Detect which cell encompasses the target text, then output its [X, Y] center coordinate. 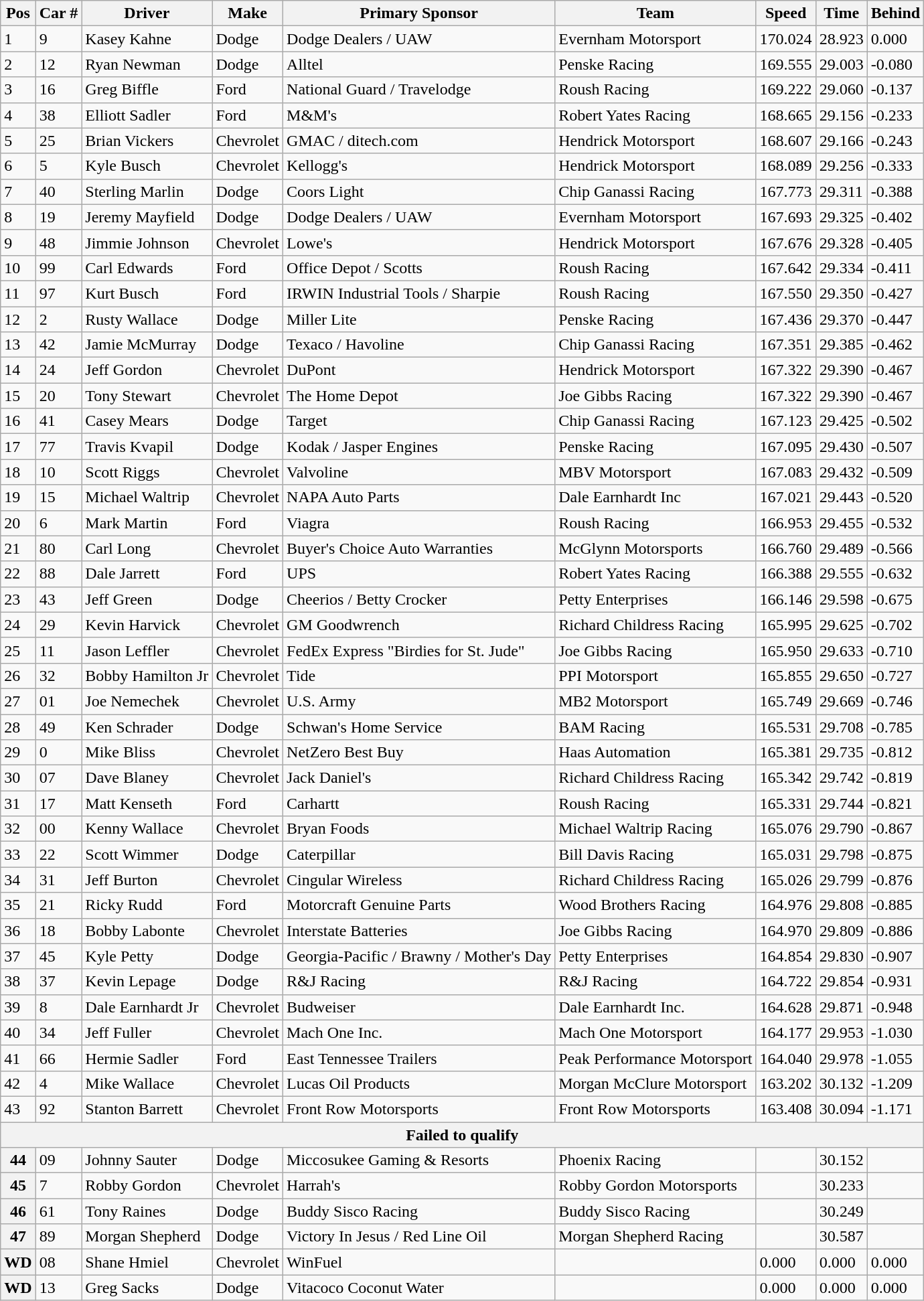
166.760 [786, 548]
29.735 [841, 753]
Speed [786, 13]
-1.171 [895, 1109]
Tide [419, 676]
U.S. Army [419, 701]
29.455 [841, 523]
Mike Bliss [147, 753]
33 [18, 854]
Kellogg's [419, 166]
168.665 [786, 115]
Buyer's Choice Auto Warranties [419, 548]
Greg Sacks [147, 1288]
29.060 [841, 90]
168.607 [786, 141]
169.222 [786, 90]
166.388 [786, 574]
-0.402 [895, 217]
DuPont [419, 370]
29.708 [841, 726]
-0.710 [895, 650]
East Tennessee Trailers [419, 1058]
-0.388 [895, 192]
29.978 [841, 1058]
Dale Earnhardt Inc. [656, 1007]
Bobby Hamilton Jr [147, 676]
164.628 [786, 1007]
Wood Brothers Racing [656, 905]
164.854 [786, 956]
-0.907 [895, 956]
01 [59, 701]
29.334 [841, 268]
Michael Waltrip Racing [656, 829]
-0.746 [895, 701]
Mach One Motorsport [656, 1032]
165.381 [786, 753]
163.202 [786, 1083]
Kodak / Jasper Engines [419, 447]
Viagra [419, 523]
Joe Nemechek [147, 701]
Jeff Fuller [147, 1032]
Scott Riggs [147, 472]
Motorcraft Genuine Parts [419, 905]
NAPA Auto Parts [419, 498]
0 [59, 753]
29.425 [841, 421]
-0.876 [895, 880]
77 [59, 447]
Johnny Sauter [147, 1160]
29.953 [841, 1032]
Lowe's [419, 242]
-0.702 [895, 625]
97 [59, 293]
Jeff Gordon [147, 370]
Matt Kenseth [147, 803]
Robby Gordon [147, 1186]
47 [18, 1237]
Casey Mears [147, 421]
89 [59, 1237]
Jamie McMurray [147, 345]
167.676 [786, 242]
165.076 [786, 829]
35 [18, 905]
Haas Automation [656, 753]
Morgan McClure Motorsport [656, 1083]
165.995 [786, 625]
-0.675 [895, 599]
-1.030 [895, 1032]
-0.931 [895, 982]
29.555 [841, 574]
Dale Jarrett [147, 574]
07 [59, 778]
Peak Performance Motorsport [656, 1058]
Tony Raines [147, 1211]
Behind [895, 13]
National Guard / Travelodge [419, 90]
Coors Light [419, 192]
29.156 [841, 115]
169.555 [786, 64]
29.854 [841, 982]
Kenny Wallace [147, 829]
NetZero Best Buy [419, 753]
29.625 [841, 625]
Rusty Wallace [147, 319]
Kyle Busch [147, 166]
Jimmie Johnson [147, 242]
Vitacoco Coconut Water [419, 1288]
Valvoline [419, 472]
29.166 [841, 141]
IRWIN Industrial Tools / Sharpie [419, 293]
08 [59, 1262]
165.331 [786, 803]
165.531 [786, 726]
167.773 [786, 192]
-0.411 [895, 268]
WinFuel [419, 1262]
164.177 [786, 1032]
66 [59, 1058]
Carl Long [147, 548]
Bill Davis Racing [656, 854]
168.089 [786, 166]
Sterling Marlin [147, 192]
30.152 [841, 1160]
-0.520 [895, 498]
Carhartt [419, 803]
BAM Racing [656, 726]
29.311 [841, 192]
Alltel [419, 64]
29.871 [841, 1007]
-0.507 [895, 447]
Bryan Foods [419, 829]
29.744 [841, 803]
Stanton Barrett [147, 1109]
29.432 [841, 472]
61 [59, 1211]
Michael Waltrip [147, 498]
-0.137 [895, 90]
Dale Earnhardt Inc [656, 498]
-0.821 [895, 803]
30.233 [841, 1186]
-0.566 [895, 548]
29.350 [841, 293]
167.095 [786, 447]
-0.886 [895, 931]
23 [18, 599]
27 [18, 701]
Jeff Burton [147, 880]
167.550 [786, 293]
Make [248, 13]
164.040 [786, 1058]
28 [18, 726]
29.798 [841, 854]
Texaco / Havoline [419, 345]
-0.462 [895, 345]
92 [59, 1109]
165.342 [786, 778]
-0.819 [895, 778]
Harrah's [419, 1186]
00 [59, 829]
Cingular Wireless [419, 880]
Mike Wallace [147, 1083]
-0.532 [895, 523]
36 [18, 931]
-0.785 [895, 726]
170.024 [786, 39]
165.749 [786, 701]
-0.333 [895, 166]
Tony Stewart [147, 396]
UPS [419, 574]
29.370 [841, 319]
165.855 [786, 676]
Office Depot / Scotts [419, 268]
30.249 [841, 1211]
-0.875 [895, 854]
29.790 [841, 829]
29.256 [841, 166]
167.021 [786, 498]
165.031 [786, 854]
28.923 [841, 39]
167.123 [786, 421]
164.976 [786, 905]
26 [18, 676]
Kevin Harvick [147, 625]
88 [59, 574]
-0.509 [895, 472]
164.970 [786, 931]
Jack Daniel's [419, 778]
Interstate Batteries [419, 931]
Driver [147, 13]
Brian Vickers [147, 141]
30 [18, 778]
167.642 [786, 268]
Elliott Sadler [147, 115]
Target [419, 421]
166.953 [786, 523]
30.132 [841, 1083]
Bobby Labonte [147, 931]
Primary Sponsor [419, 13]
Mach One Inc. [419, 1032]
29.808 [841, 905]
-0.405 [895, 242]
Kyle Petty [147, 956]
Failed to qualify [462, 1135]
Travis Kvapil [147, 447]
Victory In Jesus / Red Line Oil [419, 1237]
-0.632 [895, 574]
166.146 [786, 599]
48 [59, 242]
Ryan Newman [147, 64]
29.443 [841, 498]
Mark Martin [147, 523]
44 [18, 1160]
Dave Blaney [147, 778]
-0.243 [895, 141]
39 [18, 1007]
165.026 [786, 880]
Carl Edwards [147, 268]
Morgan Shepherd Racing [656, 1237]
29.328 [841, 242]
167.436 [786, 319]
46 [18, 1211]
Morgan Shepherd [147, 1237]
Georgia-Pacific / Brawny / Mother's Day [419, 956]
Jason Leffler [147, 650]
Budweiser [419, 1007]
-0.447 [895, 319]
29.489 [841, 548]
167.351 [786, 345]
Scott Wimmer [147, 854]
29.385 [841, 345]
Caterpillar [419, 854]
30.587 [841, 1237]
Phoenix Racing [656, 1160]
Ken Schrader [147, 726]
Hermie Sadler [147, 1058]
09 [59, 1160]
29.598 [841, 599]
-0.885 [895, 905]
80 [59, 548]
-1.055 [895, 1058]
29.669 [841, 701]
-0.427 [895, 293]
-1.209 [895, 1083]
Kasey Kahne [147, 39]
29.650 [841, 676]
MB2 Motorsport [656, 701]
Miccosukee Gaming & Resorts [419, 1160]
29.830 [841, 956]
164.722 [786, 982]
-0.727 [895, 676]
Kevin Lepage [147, 982]
Cheerios / Betty Crocker [419, 599]
Jeff Green [147, 599]
99 [59, 268]
Ricky Rudd [147, 905]
GM Goodwrench [419, 625]
Jeremy Mayfield [147, 217]
30.094 [841, 1109]
29.430 [841, 447]
49 [59, 726]
Miller Lite [419, 319]
-0.948 [895, 1007]
29.325 [841, 217]
14 [18, 370]
Kurt Busch [147, 293]
-0.812 [895, 753]
Car # [59, 13]
Dale Earnhardt Jr [147, 1007]
Lucas Oil Products [419, 1083]
McGlynn Motorsports [656, 548]
29.003 [841, 64]
29.799 [841, 880]
1 [18, 39]
Team [656, 13]
29.742 [841, 778]
3 [18, 90]
167.083 [786, 472]
Shane Hmiel [147, 1262]
Pos [18, 13]
165.950 [786, 650]
167.693 [786, 217]
29.633 [841, 650]
PPI Motorsport [656, 676]
Schwan's Home Service [419, 726]
29.809 [841, 931]
FedEx Express "Birdies for St. Jude" [419, 650]
Robby Gordon Motorsports [656, 1186]
-0.233 [895, 115]
Greg Biffle [147, 90]
-0.867 [895, 829]
MBV Motorsport [656, 472]
The Home Depot [419, 396]
163.408 [786, 1109]
-0.502 [895, 421]
M&M's [419, 115]
GMAC / ditech.com [419, 141]
-0.080 [895, 64]
Time [841, 13]
